For the text-containing cell, return its midpoint in [x, y] coordinate format. 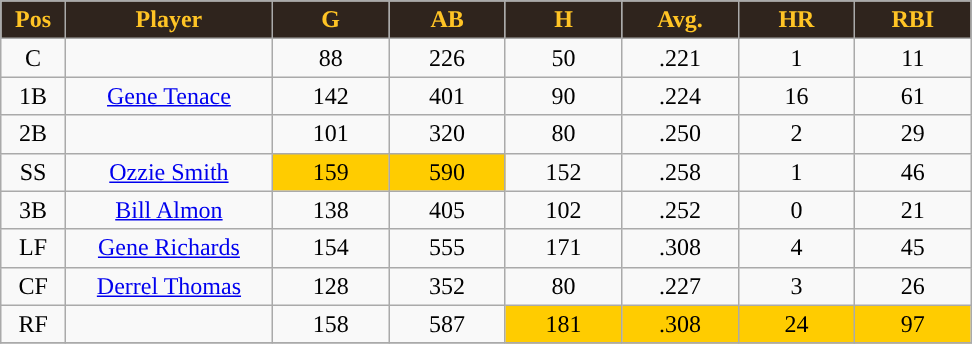
590 [447, 172]
C [34, 58]
0 [796, 210]
CF [34, 286]
171 [563, 248]
61 [913, 96]
3B [34, 210]
16 [796, 96]
.250 [680, 134]
154 [330, 248]
.252 [680, 210]
.227 [680, 286]
159 [330, 172]
90 [563, 96]
.258 [680, 172]
29 [913, 134]
352 [447, 286]
Derrel Thomas [168, 286]
128 [330, 286]
RBI [913, 20]
88 [330, 58]
50 [563, 58]
Gene Richards [168, 248]
158 [330, 324]
138 [330, 210]
320 [447, 134]
3 [796, 286]
.221 [680, 58]
RF [34, 324]
AB [447, 20]
Gene Tenace [168, 96]
Pos [34, 20]
Player [168, 20]
142 [330, 96]
101 [330, 134]
SS [34, 172]
587 [447, 324]
LF [34, 248]
G [330, 20]
11 [913, 58]
26 [913, 286]
Ozzie Smith [168, 172]
1B [34, 96]
HR [796, 20]
152 [563, 172]
2B [34, 134]
401 [447, 96]
102 [563, 210]
H [563, 20]
Avg. [680, 20]
4 [796, 248]
226 [447, 58]
Bill Almon [168, 210]
2 [796, 134]
405 [447, 210]
46 [913, 172]
21 [913, 210]
24 [796, 324]
45 [913, 248]
.224 [680, 96]
555 [447, 248]
181 [563, 324]
97 [913, 324]
